For the text-containing cell, return its midpoint in [x, y] coordinate format. 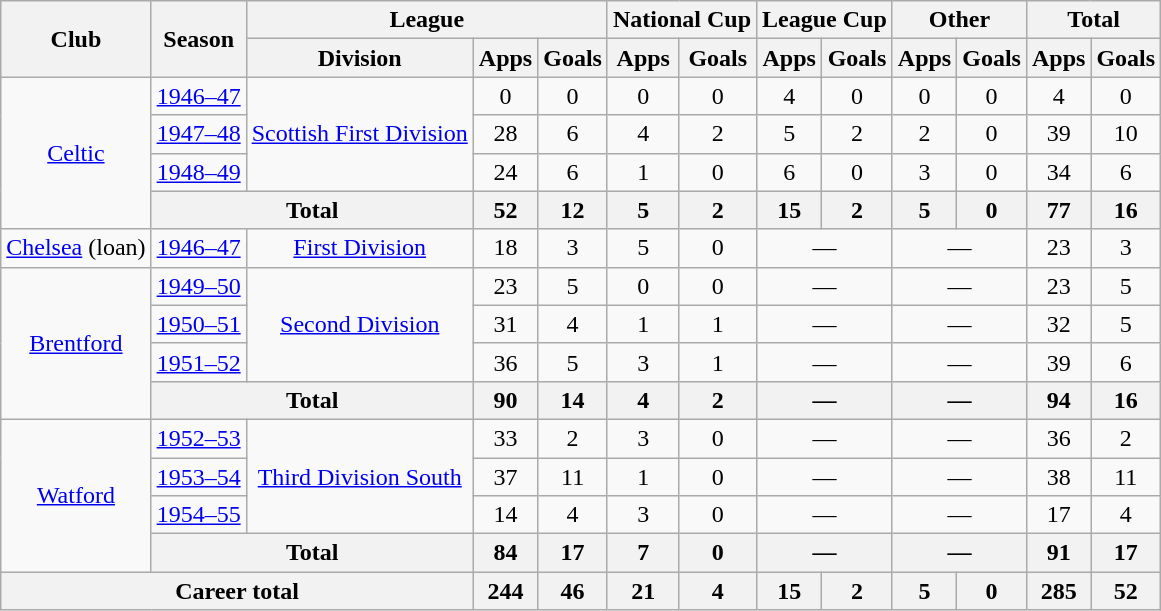
Brentford [76, 343]
7 [643, 553]
Season [198, 39]
Other [959, 20]
84 [505, 553]
1950–51 [198, 324]
91 [1058, 553]
League [426, 20]
First Division [360, 248]
12 [573, 210]
Scottish First Division [360, 134]
77 [1058, 210]
24 [505, 172]
28 [505, 134]
38 [1058, 477]
1954–55 [198, 515]
10 [1126, 134]
32 [1058, 324]
21 [643, 591]
1953–54 [198, 477]
Chelsea (loan) [76, 248]
34 [1058, 172]
18 [505, 248]
Watford [76, 495]
31 [505, 324]
33 [505, 438]
90 [505, 400]
244 [505, 591]
1948–49 [198, 172]
Third Division South [360, 476]
League Cup [825, 20]
Career total [238, 591]
94 [1058, 400]
285 [1058, 591]
46 [573, 591]
National Cup [682, 20]
1952–53 [198, 438]
Division [360, 58]
1949–50 [198, 286]
1947–48 [198, 134]
37 [505, 477]
Celtic [76, 153]
1951–52 [198, 362]
Club [76, 39]
Second Division [360, 324]
